Detect which cell encompasses the target text, then output its (x, y) center coordinate. 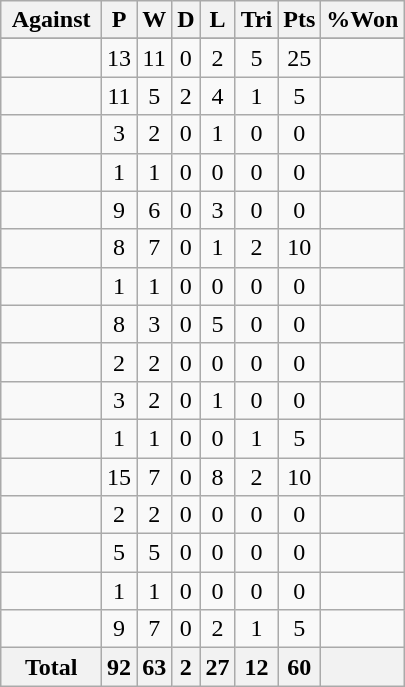
27 (218, 667)
D (186, 20)
92 (120, 667)
15 (120, 477)
W (154, 20)
63 (154, 667)
13 (120, 58)
Against (52, 20)
12 (256, 667)
L (218, 20)
Pts (300, 20)
25 (300, 58)
60 (300, 667)
P (120, 20)
%Won (362, 20)
Tri (256, 20)
Total (52, 667)
4 (218, 96)
6 (154, 210)
